Capture the cell that displays the provided text and extract its [X, Y] central coordinate. 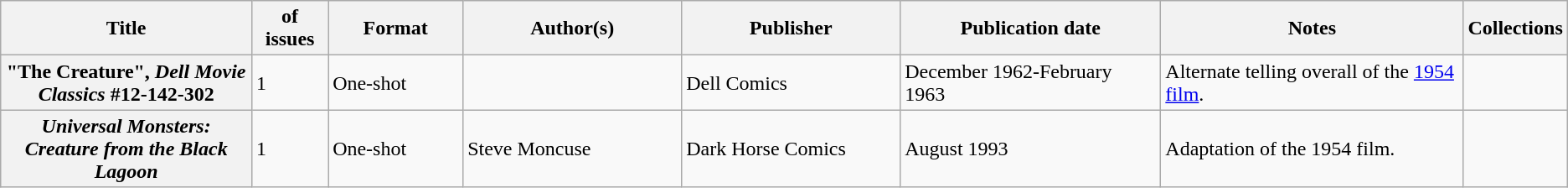
Alternate telling overall of the 1954 film. [1312, 82]
August 1993 [1030, 149]
Title [126, 29]
Steve Moncuse [573, 149]
Dell Comics [791, 82]
Publisher [791, 29]
Collections [1515, 29]
Notes [1312, 29]
Adaptation of the 1954 film. [1312, 149]
Format [395, 29]
Publication date [1030, 29]
Universal Monsters: Creature from the Black Lagoon [126, 149]
"The Creature", Dell Movie Classics #12-142-302 [126, 82]
Author(s) [573, 29]
of issues [290, 29]
Dark Horse Comics [791, 149]
December 1962-February 1963 [1030, 82]
